Output the (X, Y) coordinate of the center of the cell containing the given text.  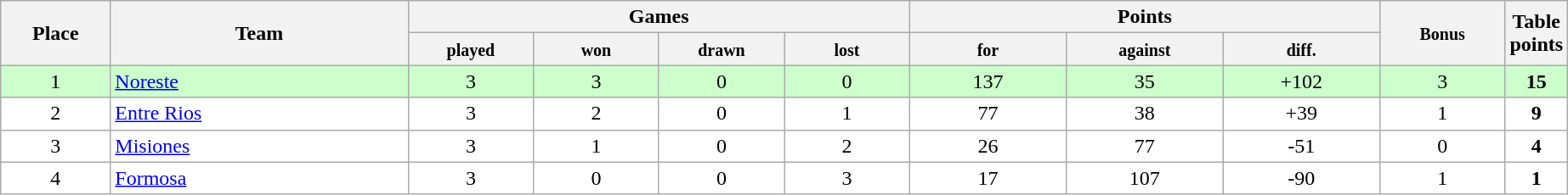
against (1145, 49)
Team (259, 33)
Tablepoints (1537, 33)
Games (659, 17)
Noreste (259, 81)
35 (1145, 81)
Place (56, 33)
lost (847, 49)
-51 (1301, 146)
107 (1145, 178)
-90 (1301, 178)
+102 (1301, 81)
15 (1537, 81)
won (597, 49)
Entre Rios (259, 114)
Bonus (1442, 33)
played (471, 49)
Points (1144, 17)
137 (988, 81)
26 (988, 146)
17 (988, 178)
9 (1537, 114)
Misiones (259, 146)
Formosa (259, 178)
38 (1145, 114)
drawn (722, 49)
diff. (1301, 49)
+39 (1301, 114)
for (988, 49)
